Scan for the cell matching the given text and deliver its [X, Y] coordinate at center. 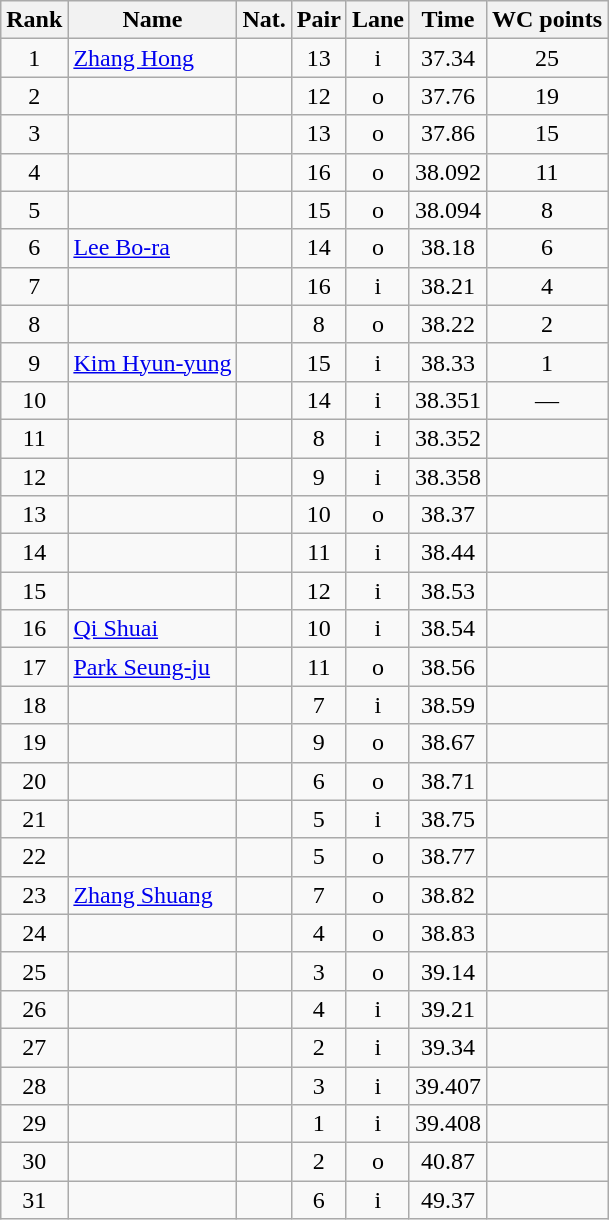
38.83 [448, 933]
38.56 [448, 667]
28 [34, 1085]
30 [34, 1162]
Name [152, 20]
Pair [318, 20]
40.87 [448, 1162]
38.22 [448, 324]
39.408 [448, 1124]
37.86 [448, 134]
38.54 [448, 629]
38.77 [448, 857]
38.59 [448, 705]
38.21 [448, 286]
WC points [546, 20]
20 [34, 781]
39.407 [448, 1085]
26 [34, 1009]
17 [34, 667]
27 [34, 1047]
Lee Bo-ra [152, 248]
29 [34, 1124]
Kim Hyun-yung [152, 362]
38.82 [448, 895]
38.33 [448, 362]
38.352 [448, 438]
39.21 [448, 1009]
38.67 [448, 743]
22 [34, 857]
Zhang Shuang [152, 895]
18 [34, 705]
38.351 [448, 400]
Qi Shuai [152, 629]
38.37 [448, 515]
21 [34, 819]
Rank [34, 20]
39.14 [448, 971]
38.44 [448, 553]
37.76 [448, 96]
38.75 [448, 819]
— [546, 400]
49.37 [448, 1200]
Time [448, 20]
37.34 [448, 58]
Lane [378, 20]
38.358 [448, 477]
Park Seung-ju [152, 667]
38.53 [448, 591]
38.18 [448, 248]
38.092 [448, 172]
23 [34, 895]
38.71 [448, 781]
38.094 [448, 210]
31 [34, 1200]
39.34 [448, 1047]
Zhang Hong [152, 58]
24 [34, 933]
Nat. [264, 20]
